Extract the (X, Y) coordinate from the center of the cell holding the provided text.  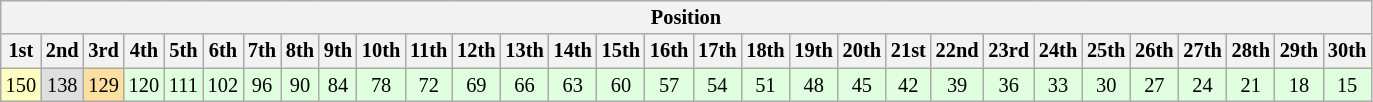
9th (338, 51)
10th (381, 51)
6th (223, 51)
69 (476, 85)
5th (184, 51)
4th (144, 51)
54 (717, 85)
102 (223, 85)
39 (958, 85)
26th (1154, 51)
51 (765, 85)
111 (184, 85)
21 (1251, 85)
7th (262, 51)
11th (428, 51)
13th (524, 51)
78 (381, 85)
14th (573, 51)
28th (1251, 51)
19th (814, 51)
22nd (958, 51)
21st (908, 51)
30 (1106, 85)
48 (814, 85)
30th (1347, 51)
15 (1347, 85)
25th (1106, 51)
29th (1299, 51)
24 (1202, 85)
84 (338, 85)
27th (1202, 51)
96 (262, 85)
16th (669, 51)
138 (62, 85)
60 (621, 85)
150 (21, 85)
90 (300, 85)
27 (1154, 85)
15th (621, 51)
45 (862, 85)
33 (1058, 85)
36 (1008, 85)
3rd (104, 51)
42 (908, 85)
120 (144, 85)
8th (300, 51)
18th (765, 51)
20th (862, 51)
63 (573, 85)
18 (1299, 85)
Position (686, 17)
129 (104, 85)
1st (21, 51)
24th (1058, 51)
23rd (1008, 51)
66 (524, 85)
17th (717, 51)
2nd (62, 51)
12th (476, 51)
57 (669, 85)
72 (428, 85)
